Detect which cell encompasses the target text, then output its (x, y) center coordinate. 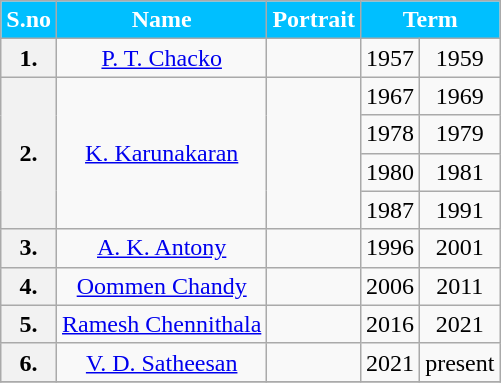
2011 (460, 286)
6. (29, 362)
V. D. Satheesan (162, 362)
1969 (460, 96)
1987 (390, 210)
1979 (460, 134)
1. (29, 58)
Ramesh Chennithala (162, 324)
K. Karunakaran (162, 153)
1967 (390, 96)
2. (29, 153)
2001 (460, 248)
1996 (390, 248)
2006 (390, 286)
Oommen Chandy (162, 286)
A. K. Antony (162, 248)
1957 (390, 58)
Portrait (314, 20)
2016 (390, 324)
Term (430, 20)
1959 (460, 58)
1981 (460, 172)
4. (29, 286)
S.no (29, 20)
1980 (390, 172)
Name (162, 20)
1978 (390, 134)
1991 (460, 210)
present (460, 362)
3. (29, 248)
P. T. Chacko (162, 58)
5. (29, 324)
